Identify which cell holds the provided text, then report its (x, y) central coordinate. 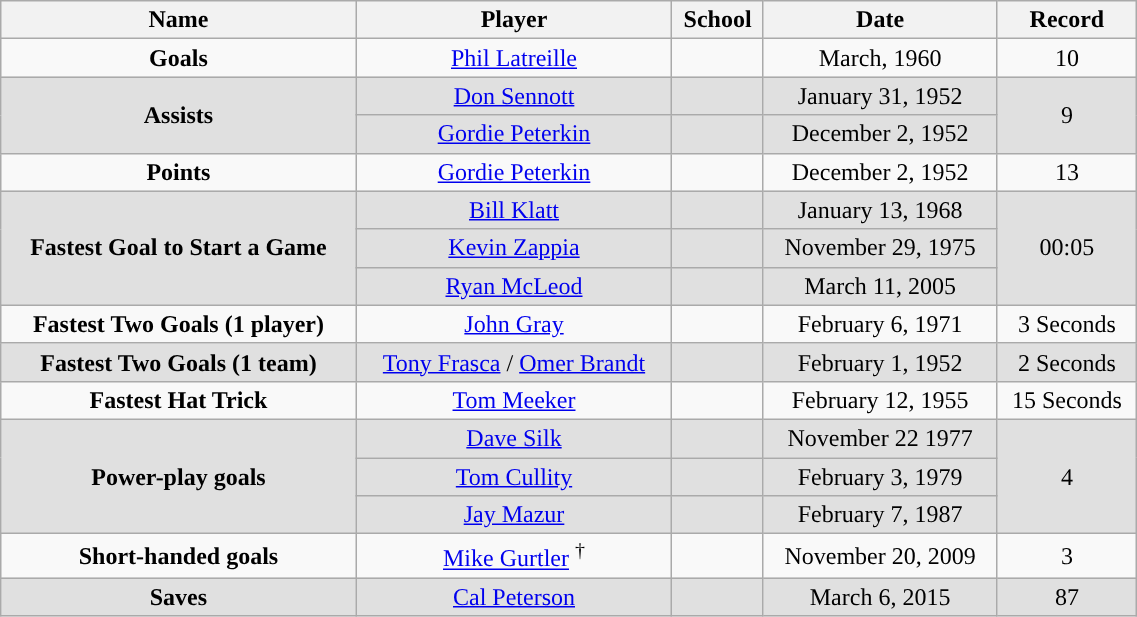
November 22 1977 (880, 438)
Power-play goals (178, 476)
13 (1067, 172)
Fastest Hat Trick (178, 400)
Tom Meeker (514, 400)
February 1, 1952 (880, 362)
November 20, 2009 (880, 556)
Tom Cullity (514, 477)
March 6, 2015 (880, 597)
3 Seconds (1067, 324)
Tony Frasca / Omer Brandt (514, 362)
10 (1067, 58)
March 11, 2005 (880, 286)
15 Seconds (1067, 400)
Name (178, 20)
January 31, 1952 (880, 96)
February 12, 1955 (880, 400)
Mike Gurtler † (514, 556)
February 6, 1971 (880, 324)
Fastest Goal to Start a Game (178, 248)
87 (1067, 597)
Kevin Zappia (514, 248)
Goals (178, 58)
4 (1067, 476)
Saves (178, 597)
Bill Klatt (514, 210)
2 Seconds (1067, 362)
Cal Peterson (514, 597)
3 (1067, 556)
March, 1960 (880, 58)
School (718, 20)
Fastest Two Goals (1 team) (178, 362)
January 13, 1968 (880, 210)
Assists (178, 115)
Date (880, 20)
Player (514, 20)
February 7, 1987 (880, 515)
Record (1067, 20)
February 3, 1979 (880, 477)
November 29, 1975 (880, 248)
Fastest Two Goals (1 player) (178, 324)
Short-handed goals (178, 556)
Ryan McLeod (514, 286)
John Gray (514, 324)
Points (178, 172)
9 (1067, 115)
Don Sennott (514, 96)
Phil Latreille (514, 58)
Jay Mazur (514, 515)
Dave Silk (514, 438)
00:05 (1067, 248)
